For the text-containing cell, return its midpoint in [X, Y] coordinate format. 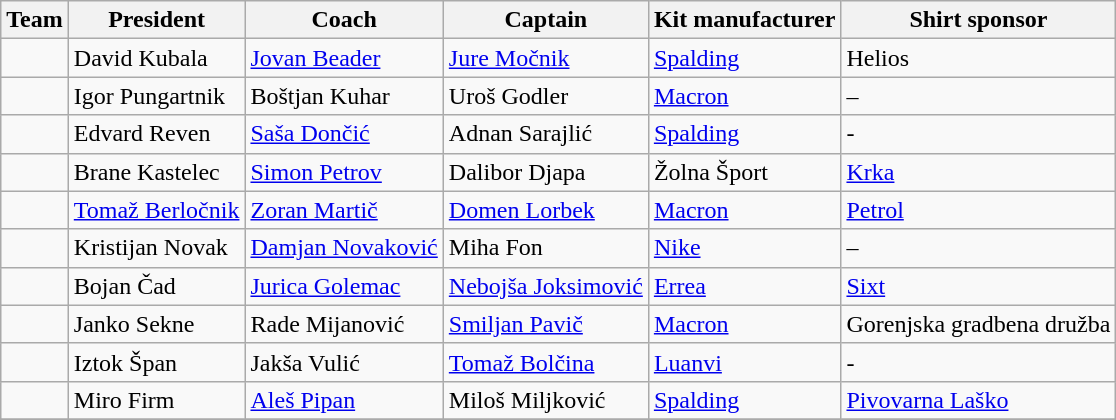
Adnan Sarajlić [546, 134]
Sixt [978, 286]
Domen Lorbek [546, 210]
Iztok Špan [156, 362]
David Kubala [156, 58]
Tomaž Bolčina [546, 362]
Shirt sponsor [978, 20]
Petrol [978, 210]
Errea [744, 286]
Captain [546, 20]
Helios [978, 58]
Miloš Miljković [546, 400]
Brane Kastelec [156, 172]
Jurica Golemac [344, 286]
Rade Mijanović [344, 324]
Igor Pungartnik [156, 96]
Damjan Novaković [344, 248]
Coach [344, 20]
Pivovarna Laško [978, 400]
Jovan Beader [344, 58]
Jakša Vulić [344, 362]
President [156, 20]
Boštjan Kuhar [344, 96]
Aleš Pipan [344, 400]
Gorenjska gradbena družba [978, 324]
Luanvi [744, 362]
Dalibor Djapa [546, 172]
Nike [744, 248]
Miro Firm [156, 400]
Krka [978, 172]
Smiljan Pavič [546, 324]
Žolna Šport [744, 172]
Bojan Čad [156, 286]
Janko Sekne [156, 324]
Edvard Reven [156, 134]
Jure Močnik [546, 58]
Tomaž Berločnik [156, 210]
Miha Fon [546, 248]
Kit manufacturer [744, 20]
Simon Petrov [344, 172]
Uroš Godler [546, 96]
Zoran Martič [344, 210]
Nebojša Joksimović [546, 286]
Kristijan Novak [156, 248]
Saša Dončić [344, 134]
Team [35, 20]
